For the text-containing cell, return its midpoint in (x, y) coordinate format. 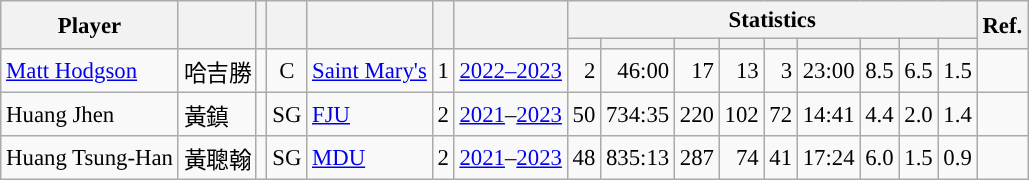
MDU (370, 158)
14:41 (828, 115)
Saint Mary's (370, 71)
835:13 (638, 158)
Matt Hodgson (90, 71)
哈吉勝 (217, 71)
17 (696, 71)
2022–2023 (510, 71)
2.0 (918, 115)
17:24 (828, 158)
FJU (370, 115)
48 (584, 158)
1 (443, 71)
Player (90, 25)
41 (780, 158)
102 (742, 115)
黃鎮 (217, 115)
72 (780, 115)
734:35 (638, 115)
8.5 (880, 71)
C (287, 71)
287 (696, 158)
Huang Tsung-Han (90, 158)
1.4 (958, 115)
50 (584, 115)
3 (780, 71)
13 (742, 71)
74 (742, 158)
Ref. (1002, 25)
6.5 (918, 71)
4.4 (880, 115)
0.9 (958, 158)
Statistics (772, 20)
Huang Jhen (90, 115)
6.0 (880, 158)
220 (696, 115)
46:00 (638, 71)
黃聰翰 (217, 158)
23:00 (828, 71)
